Return (x, y) of the center of cell containing provided text 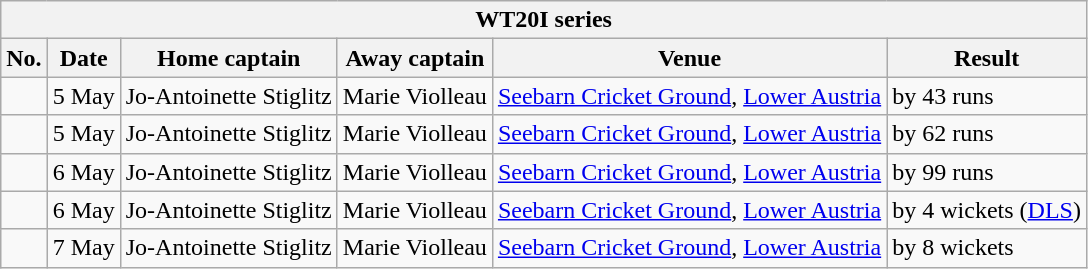
Venue (689, 58)
by 4 wickets (DLS) (987, 210)
WT20I series (544, 20)
by 62 runs (987, 134)
Date (84, 58)
Result (987, 58)
by 99 runs (987, 172)
7 May (84, 248)
Away captain (414, 58)
by 8 wickets (987, 248)
by 43 runs (987, 96)
Home captain (228, 58)
No. (24, 58)
